For the text-containing cell, return its midpoint in (x, y) coordinate format. 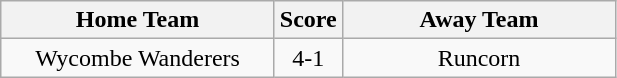
Home Team (138, 20)
4-1 (308, 58)
Runcorn (479, 58)
Wycombe Wanderers (138, 58)
Away Team (479, 20)
Score (308, 20)
